Return the [x, y] coordinate for the center point of the cell that contains the specified text.  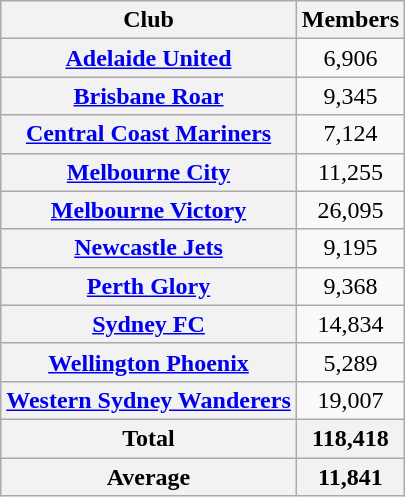
7,124 [350, 134]
Melbourne City [149, 172]
Western Sydney Wanderers [149, 400]
11,841 [350, 477]
118,418 [350, 438]
Central Coast Mariners [149, 134]
Members [350, 20]
Brisbane Roar [149, 96]
Wellington Phoenix [149, 362]
9,368 [350, 286]
5,289 [350, 362]
Perth Glory [149, 286]
Club [149, 20]
9,345 [350, 96]
11,255 [350, 172]
6,906 [350, 58]
Total [149, 438]
Sydney FC [149, 324]
9,195 [350, 248]
26,095 [350, 210]
Newcastle Jets [149, 248]
Average [149, 477]
19,007 [350, 400]
14,834 [350, 324]
Adelaide United [149, 58]
Melbourne Victory [149, 210]
